From the cell containing the given text, extract its center point as (X, Y) coordinate. 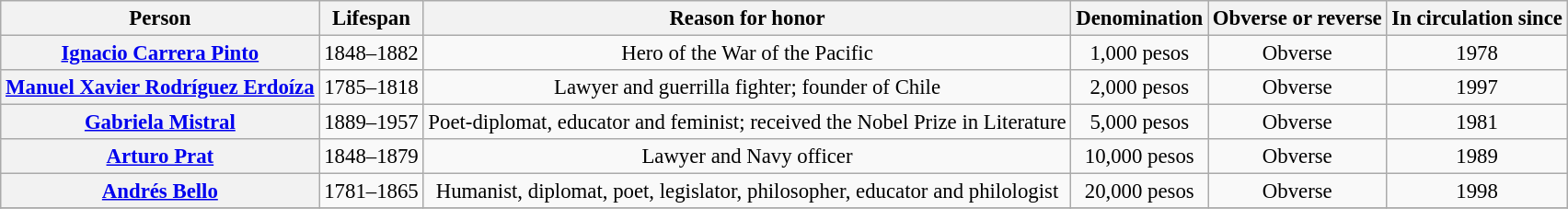
Poet-diplomat, educator and feminist; received the Nobel Prize in Literature (747, 122)
Arturo Prat (160, 157)
1848–1879 (372, 157)
Hero of the War of the Pacific (747, 53)
Obverse or reverse (1297, 18)
Reason for honor (747, 18)
1848–1882 (372, 53)
10,000 pesos (1139, 157)
In circulation since (1477, 18)
Denomination (1139, 18)
2,000 pesos (1139, 87)
Lawyer and Navy officer (747, 157)
Lawyer and guerrilla fighter; founder of Chile (747, 87)
20,000 pesos (1139, 192)
1981 (1477, 122)
5,000 pesos (1139, 122)
Humanist, diplomat, poet, legislator, philosopher, educator and philologist (747, 192)
Gabriela Mistral (160, 122)
Ignacio Carrera Pinto (160, 53)
1781–1865 (372, 192)
Andrés Bello (160, 192)
1,000 pesos (1139, 53)
1989 (1477, 157)
Lifespan (372, 18)
1978 (1477, 53)
1785–1818 (372, 87)
1998 (1477, 192)
Manuel Xavier Rodríguez Erdoíza (160, 87)
1997 (1477, 87)
Person (160, 18)
1889–1957 (372, 122)
